Pinpoint the cell where the given text exists, returning its [X, Y] midpoint coordinate. 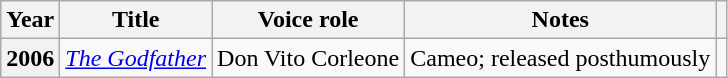
2006 [30, 58]
Cameo; released posthumously [560, 58]
The Godfather [136, 58]
Year [30, 20]
Title [136, 20]
Don Vito Corleone [308, 58]
Notes [560, 20]
Voice role [308, 20]
